Search for the cell housing the specified text and yield its (X, Y) center coordinate. 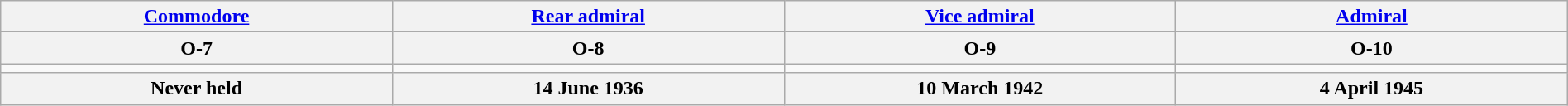
Rear admiral (588, 17)
Admiral (1372, 17)
O-9 (980, 48)
Commodore (197, 17)
4 April 1945 (1372, 89)
10 March 1942 (980, 89)
14 June 1936 (588, 89)
O-7 (197, 48)
Vice admiral (980, 17)
O-8 (588, 48)
O-10 (1372, 48)
Never held (197, 89)
